Search for the cell housing the specified text and yield its (X, Y) center coordinate. 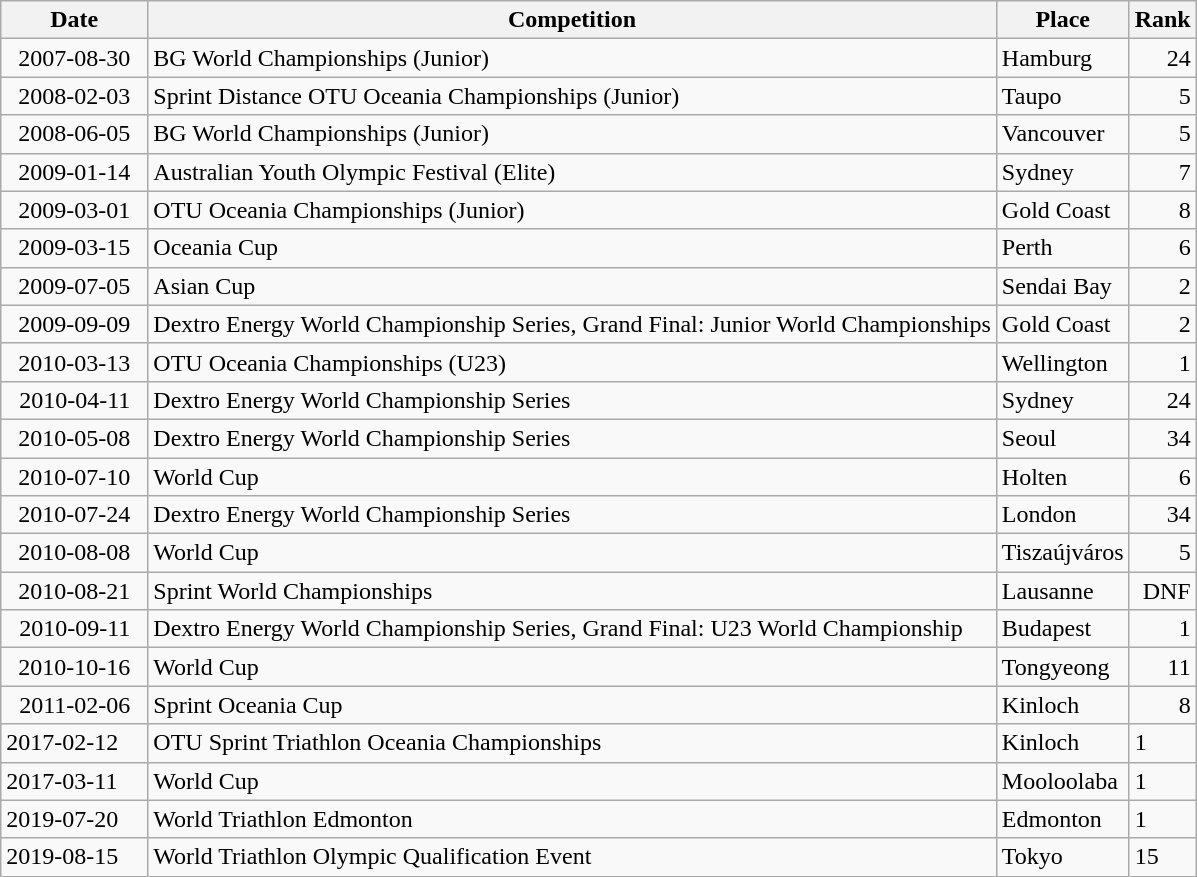
2017-02-12 (74, 743)
2009-07-05 (74, 286)
Asian Cup (572, 286)
Sprint World Championships (572, 591)
2010-03-13 (74, 362)
Tiszaújváros (1062, 553)
DNF (1162, 591)
2008-06-05 (74, 134)
Rank (1162, 20)
2010-04-11 (74, 400)
2010-05-08 (74, 438)
2010-07-24 (74, 515)
Holten (1062, 477)
OTU Oceania Championships (Junior) (572, 210)
Sprint Oceania Cup (572, 705)
2019-07-20 (74, 819)
Sendai Bay (1062, 286)
Mooloolaba (1062, 781)
Oceania Cup (572, 248)
OTU Oceania Championships (U23) (572, 362)
2010-10-16 (74, 667)
Sprint Distance OTU Oceania Championships (Junior) (572, 96)
2010-07-10 (74, 477)
Budapest (1062, 629)
2008-02-03 (74, 96)
2011-02-06 (74, 705)
2019-08-15 (74, 857)
2017-03-11 (74, 781)
Vancouver (1062, 134)
2009-03-01 (74, 210)
Edmonton (1062, 819)
Perth (1062, 248)
World Triathlon Edmonton (572, 819)
Tongyeong (1062, 667)
Australian Youth Olympic Festival (Elite) (572, 172)
Place (1062, 20)
2010-09-11 (74, 629)
London (1062, 515)
7 (1162, 172)
2009-09-09 (74, 324)
Seoul (1062, 438)
2009-01-14 (74, 172)
Taupo (1062, 96)
2010-08-08 (74, 553)
Hamburg (1062, 58)
World Triathlon Olympic Qualification Event (572, 857)
Dextro Energy World Championship Series, Grand Final: U23 World Championship (572, 629)
11 (1162, 667)
OTU Sprint Triathlon Oceania Championships (572, 743)
2009-03-15 (74, 248)
Lausanne (1062, 591)
2007-08-30 (74, 58)
Competition (572, 20)
Tokyo (1062, 857)
Date (74, 20)
15 (1162, 857)
2010-08-21 (74, 591)
Wellington (1062, 362)
Dextro Energy World Championship Series, Grand Final: Junior World Championships (572, 324)
